Search for the cell housing the specified text and yield its [x, y] center coordinate. 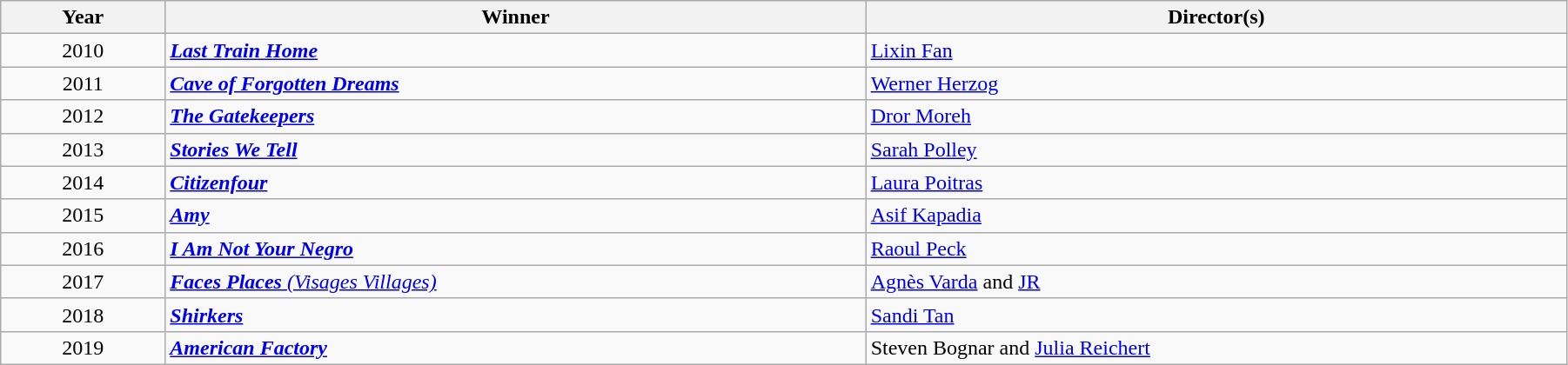
Raoul Peck [1216, 249]
2010 [84, 50]
2013 [84, 149]
Winner [515, 17]
Werner Herzog [1216, 83]
Asif Kapadia [1216, 216]
2016 [84, 249]
Citizenfour [515, 182]
Director(s) [1216, 17]
Steven Bognar and Julia Reichert [1216, 348]
I Am Not Your Negro [515, 249]
Faces Places (Visages Villages) [515, 282]
2017 [84, 282]
2018 [84, 315]
The Gatekeepers [515, 116]
Sarah Polley [1216, 149]
Shirkers [515, 315]
Lixin Fan [1216, 50]
2012 [84, 116]
American Factory [515, 348]
2011 [84, 83]
Dror Moreh [1216, 116]
Sandi Tan [1216, 315]
Stories We Tell [515, 149]
Laura Poitras [1216, 182]
2014 [84, 182]
2019 [84, 348]
Cave of Forgotten Dreams [515, 83]
2015 [84, 216]
Agnès Varda and JR [1216, 282]
Last Train Home [515, 50]
Amy [515, 216]
Year [84, 17]
